Find where the given text appears and provide that cell's center as [x, y] coordinate. 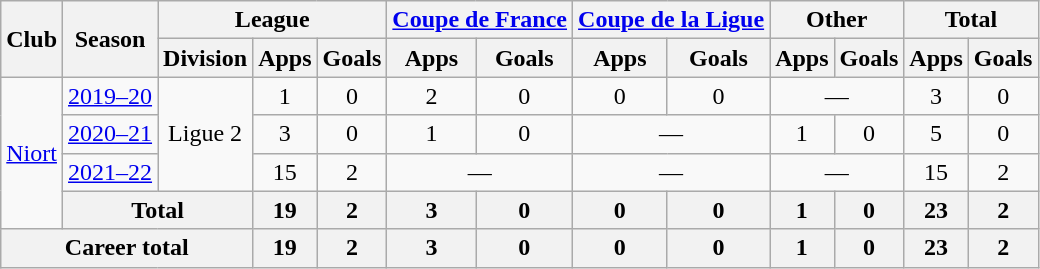
Coupe de la Ligue [672, 20]
Ligue 2 [206, 134]
Coupe de France [480, 20]
Niort [32, 153]
2021–22 [110, 172]
Division [206, 58]
Career total [127, 248]
League [272, 20]
2019–20 [110, 96]
2020–21 [110, 134]
5 [936, 134]
Season [110, 39]
Club [32, 39]
Other [837, 20]
